Return the (X, Y) coordinate for the center point of the cell that contains the specified text.  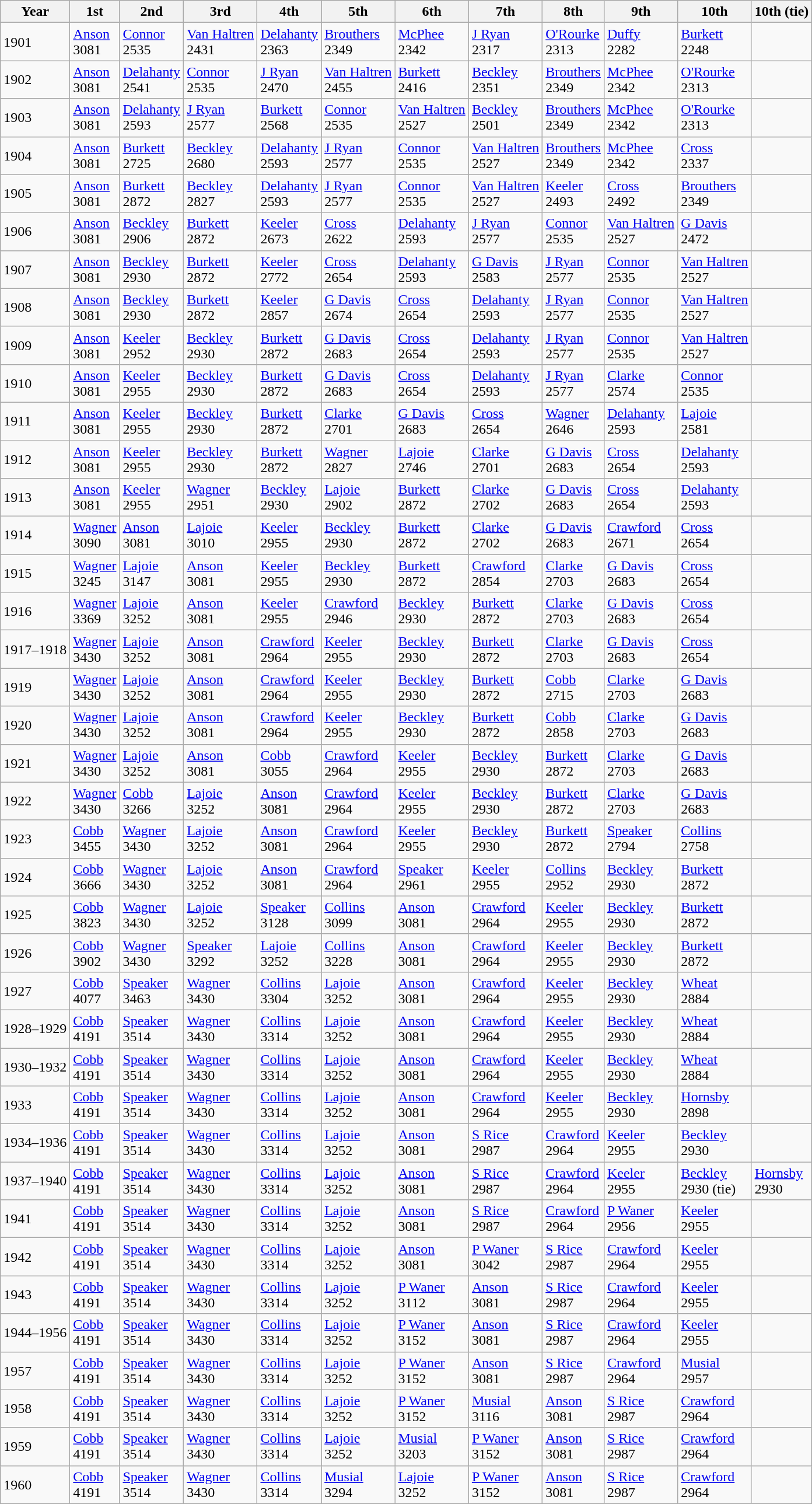
1941 (35, 1219)
G Davis2674 (358, 307)
Cobb4077 (94, 991)
1920 (35, 725)
Cobb3055 (289, 763)
Speaker2794 (640, 839)
Wagner2646 (573, 421)
1924 (35, 877)
1914 (35, 536)
Speaker2961 (432, 877)
Beckley2906 (152, 231)
Speaker3128 (289, 915)
Year (35, 12)
Speaker3292 (220, 952)
Beckley2827 (220, 194)
Collins2758 (715, 839)
Musial2957 (715, 1370)
1916 (35, 612)
1911 (35, 421)
1st (94, 12)
1937–1940 (35, 1181)
Musial3116 (505, 1409)
1912 (35, 459)
1925 (35, 915)
Cobb3266 (152, 801)
Beckley2680 (220, 155)
G Davis2472 (715, 231)
Hornsby2898 (715, 1105)
1905 (35, 194)
6th (432, 12)
Cross2622 (358, 231)
Beckley2351 (505, 79)
8th (573, 12)
J Ryan2470 (289, 79)
Lajoie3010 (220, 536)
Keeler2857 (289, 307)
1902 (35, 79)
J Ryan2317 (505, 42)
P Waner2956 (640, 1219)
1909 (35, 346)
1927 (35, 991)
Lajoie2746 (432, 459)
Burkett2416 (432, 79)
1934–1936 (35, 1143)
1903 (35, 118)
1904 (35, 155)
1957 (35, 1370)
Collins2952 (573, 877)
P Waner3042 (505, 1257)
1926 (35, 952)
Collins3099 (358, 915)
Cobb3823 (94, 915)
1942 (35, 1257)
1917–1918 (35, 649)
Speaker3463 (152, 991)
Lajoie2902 (358, 497)
Van Haltren2455 (358, 79)
Musial3203 (432, 1446)
10th (tie) (782, 12)
1919 (35, 688)
Beckley2501 (505, 118)
Cross2492 (640, 194)
Cobb2715 (573, 688)
Keeler2772 (289, 270)
1933 (35, 1105)
1908 (35, 307)
Crawford2671 (640, 536)
Burkett2725 (152, 155)
Lajoie2581 (715, 421)
Wagner3090 (94, 536)
1944–1956 (35, 1333)
Cobb3666 (94, 877)
1923 (35, 839)
1906 (35, 231)
1930–1932 (35, 1067)
Wagner3369 (94, 612)
Wagner2827 (358, 459)
Wagner3245 (94, 573)
Delahanty2363 (289, 42)
1928–1929 (35, 1028)
P Waner3112 (432, 1294)
Keeler2493 (573, 194)
Clarke2574 (640, 383)
Cobb2858 (573, 725)
1958 (35, 1409)
Van Haltren2431 (220, 42)
1960 (35, 1485)
Delahanty2541 (152, 79)
1959 (35, 1446)
1913 (35, 497)
1901 (35, 42)
Crawford2946 (358, 612)
Musial3294 (358, 1485)
1907 (35, 270)
Cobb3455 (94, 839)
Keeler2673 (289, 231)
Duffy2282 (640, 42)
Beckley2930 (tie) (715, 1181)
2nd (152, 12)
1921 (35, 763)
1922 (35, 801)
10th (715, 12)
7th (505, 12)
Collins3228 (358, 952)
Burkett2248 (715, 42)
Wagner2951 (220, 497)
1915 (35, 573)
5th (358, 12)
3rd (220, 12)
Lajoie3147 (152, 573)
Cross2337 (715, 155)
1943 (35, 1294)
9th (640, 12)
Hornsby2930 (782, 1181)
Crawford2854 (505, 573)
Collins3304 (289, 991)
G Davis2583 (505, 270)
Keeler2952 (152, 346)
4th (289, 12)
Burkett2568 (289, 118)
Cobb3902 (94, 952)
1910 (35, 383)
